Return the (X, Y) coordinate for the center point of the cell that contains the specified text.  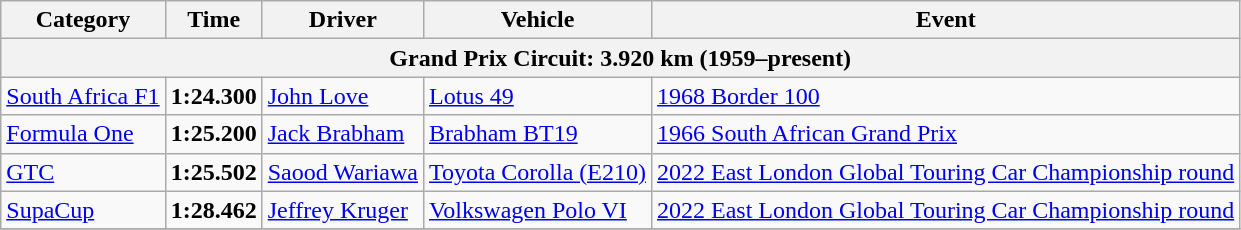
Time (214, 20)
Formula One (83, 134)
1:28.462 (214, 210)
1966 South African Grand Prix (946, 134)
SupaCup (83, 210)
Lotus 49 (538, 96)
Event (946, 20)
1:25.200 (214, 134)
GTC (83, 172)
1:24.300 (214, 96)
Driver (342, 20)
1968 Border 100 (946, 96)
Grand Prix Circuit: 3.920 km (1959–present) (620, 58)
Brabham BT19 (538, 134)
Jeffrey Kruger (342, 210)
South Africa F1 (83, 96)
John Love (342, 96)
Saood Wariawa (342, 172)
Vehicle (538, 20)
Toyota Corolla (E210) (538, 172)
Jack Brabham (342, 134)
Volkswagen Polo VI (538, 210)
Category (83, 20)
1:25.502 (214, 172)
